Scan for the cell matching the given text and deliver its [x, y] coordinate at center. 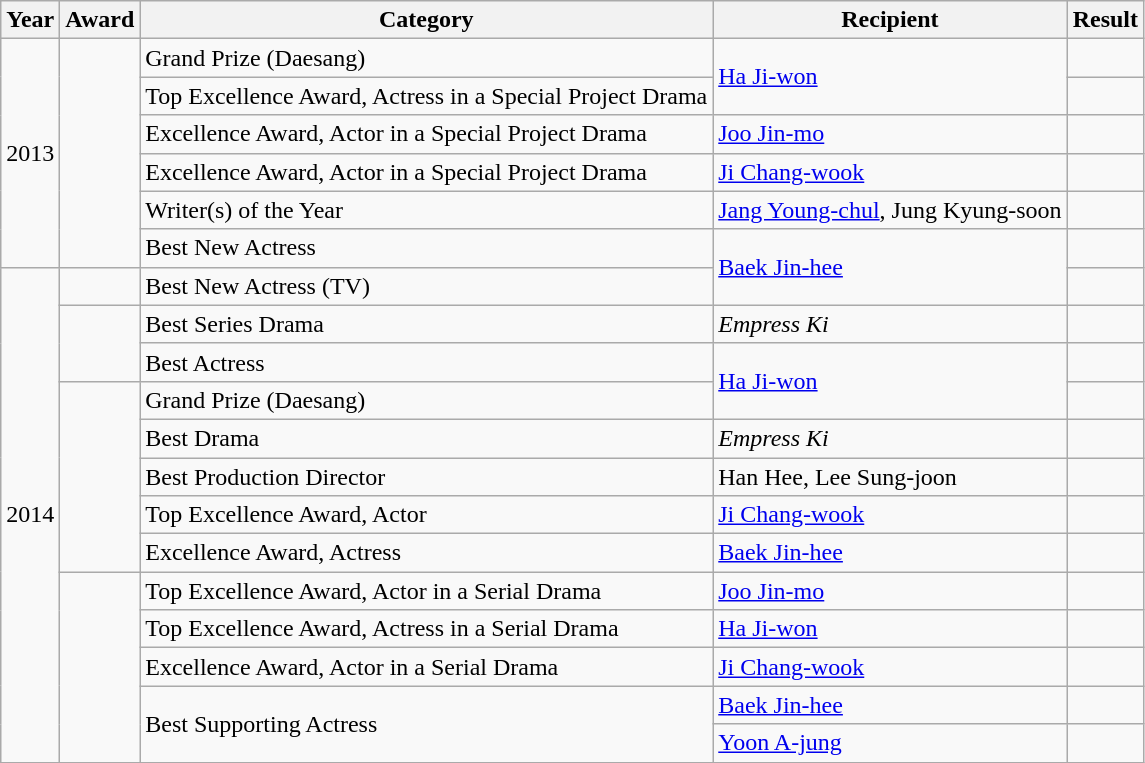
Category [426, 20]
Best Production Director [426, 477]
Best Actress [426, 362]
Top Excellence Award, Actress in a Special Project Drama [426, 96]
Writer(s) of the Year [426, 210]
2014 [30, 514]
Year [30, 20]
Result [1105, 20]
Excellence Award, Actor in a Serial Drama [426, 667]
Recipient [890, 20]
Yoon A-jung [890, 743]
2013 [30, 153]
Best Series Drama [426, 324]
Han Hee, Lee Sung-joon [890, 477]
Best New Actress [426, 248]
Award [100, 20]
Excellence Award, Actress [426, 553]
Best Supporting Actress [426, 724]
Best New Actress (TV) [426, 286]
Top Excellence Award, Actor in a Serial Drama [426, 591]
Best Drama [426, 438]
Top Excellence Award, Actress in a Serial Drama [426, 629]
Jang Young-chul, Jung Kyung-soon [890, 210]
Top Excellence Award, Actor [426, 515]
